Capture the cell that displays the provided text and extract its [x, y] central coordinate. 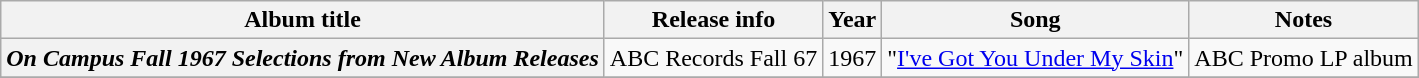
1967 [852, 58]
ABC Promo LP album [1304, 58]
Year [852, 20]
Song [1036, 20]
Album title [303, 20]
Notes [1304, 20]
On Campus Fall 1967 Selections from New Album Releases [303, 58]
Release info [713, 20]
"I've Got You Under My Skin" [1036, 58]
ABC Records Fall 67 [713, 58]
